Identify which cell holds the provided text, then report its (X, Y) central coordinate. 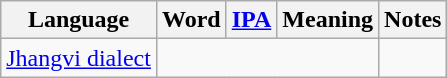
IPA (252, 20)
Language (79, 20)
Word (191, 20)
Notes (413, 20)
Meaning (328, 20)
Jhangvi dialect (79, 58)
